Output the [x, y] coordinate of the center of the cell containing the given text.  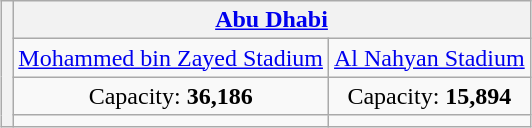
Capacity: 36,186 [171, 96]
Al Nahyan Stadium [430, 58]
Capacity: 15,894 [430, 96]
Mohammed bin Zayed Stadium [171, 58]
Abu Dhabi [272, 20]
